Search for the cell housing the specified text and yield its (x, y) center coordinate. 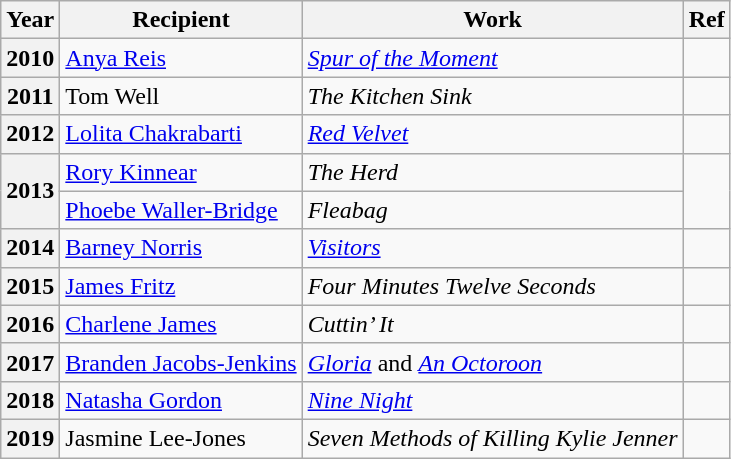
Four Minutes Twelve Seconds (492, 286)
Lolita Chakrabarti (181, 134)
2014 (30, 248)
2013 (30, 191)
Seven Methods of Killing Kylie Jenner (492, 438)
Phoebe Waller-Bridge (181, 210)
Tom Well (181, 96)
Fleabag (492, 210)
2012 (30, 134)
Jasmine Lee-Jones (181, 438)
Gloria and An Octoroon (492, 362)
The Herd (492, 172)
Anya Reis (181, 58)
Red Velvet (492, 134)
Barney Norris (181, 248)
2018 (30, 400)
2016 (30, 324)
Cuttin’ It (492, 324)
Natasha Gordon (181, 400)
Ref (706, 20)
2019 (30, 438)
Spur of the Moment (492, 58)
Nine Night (492, 400)
James Fritz (181, 286)
2010 (30, 58)
Year (30, 20)
The Kitchen Sink (492, 96)
Rory Kinnear (181, 172)
2015 (30, 286)
Branden Jacobs-Jenkins (181, 362)
Recipient (181, 20)
Visitors (492, 248)
Charlene James (181, 324)
Work (492, 20)
2011 (30, 96)
2017 (30, 362)
